Return (x, y) of the center of cell containing provided text 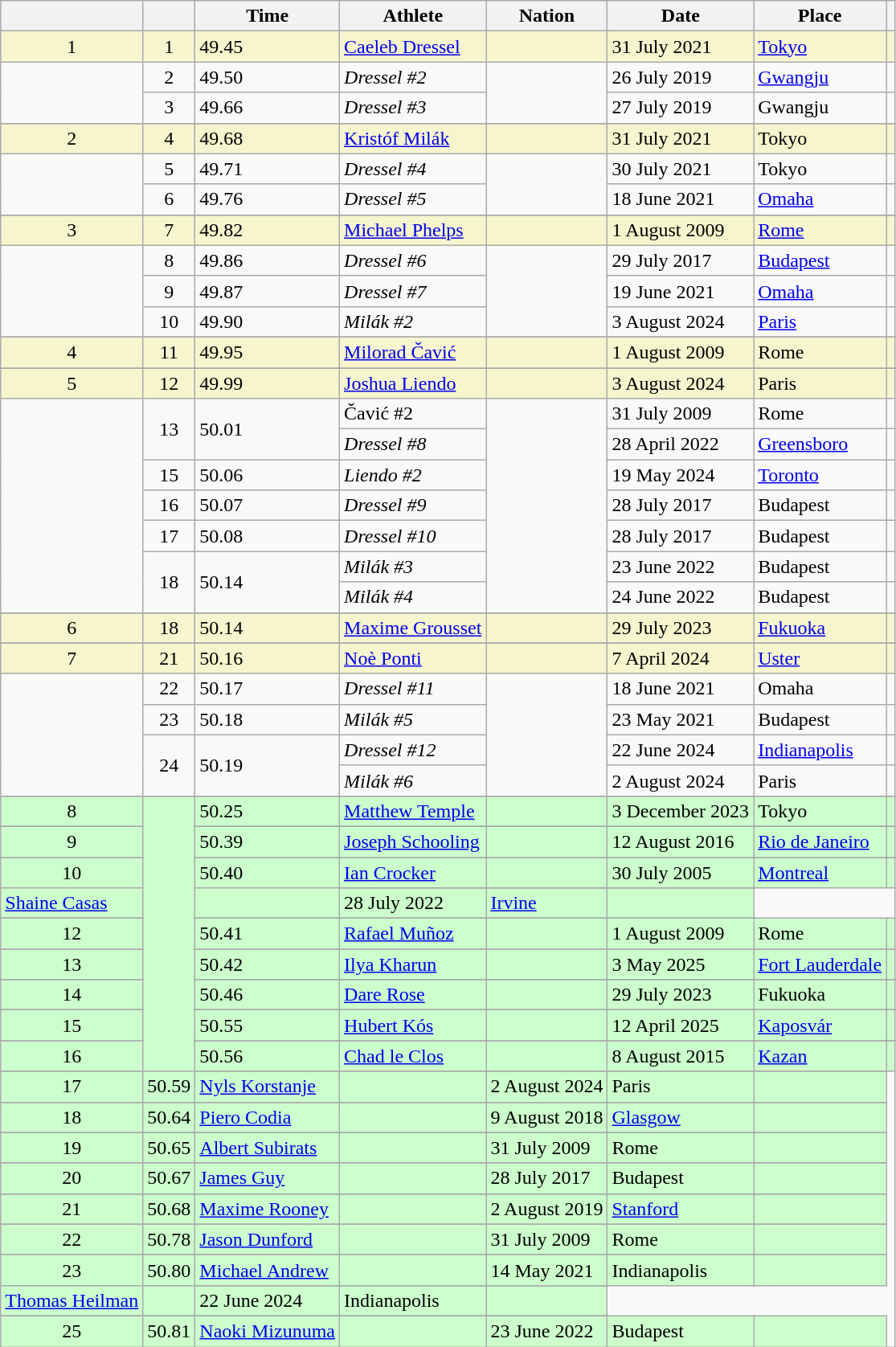
Liendo #2 (413, 475)
Albert Subirats (268, 1148)
Montreal (820, 872)
Place (820, 16)
49.68 (268, 138)
50.55 (268, 1026)
50.18 (268, 719)
Milák #3 (413, 567)
Milák #4 (413, 597)
Dressel #2 (413, 77)
Fort Lauderdale (820, 964)
Dressel #9 (413, 506)
26 July 2019 (681, 77)
12 August 2016 (681, 841)
29 July 2017 (681, 260)
28 July 2022 (413, 903)
Hubert Kós (413, 1026)
49.45 (268, 47)
8 August 2015 (681, 1056)
Rafael Muñoz (413, 934)
Glasgow (681, 1117)
50.65 (169, 1148)
Rio de Janeiro (820, 841)
14 May 2021 (546, 1270)
Toronto (820, 475)
50.81 (169, 1331)
27 July 2019 (681, 108)
50.42 (268, 964)
49.87 (268, 291)
9 August 2018 (546, 1117)
28 April 2022 (681, 444)
Naoki Mizunuma (268, 1331)
Maxime Grousset (413, 628)
Kazan (820, 1056)
Dressel #7 (413, 291)
50.07 (268, 506)
Jason Dunford (268, 1239)
50.40 (268, 872)
50.59 (169, 1087)
3 May 2025 (681, 964)
49.71 (268, 169)
Kaposvár (820, 1026)
Caeleb Dressel (413, 47)
Dressel #5 (413, 199)
30 July 2021 (681, 169)
James Guy (268, 1178)
Michael Phelps (413, 230)
Ian Crocker (413, 872)
19 (72, 1148)
Milák #2 (413, 321)
49.50 (268, 77)
Dare Rose (413, 995)
50.19 (268, 765)
23 May 2021 (681, 719)
50.68 (169, 1209)
19 May 2024 (681, 475)
49.99 (268, 383)
50.78 (169, 1239)
30 July 2005 (681, 872)
3 December 2023 (681, 811)
24 June 2022 (681, 597)
7 April 2024 (681, 658)
Dressel #4 (413, 169)
50.06 (268, 475)
25 (72, 1331)
Piero Codia (268, 1117)
Milák #6 (413, 780)
50.25 (268, 811)
20 (72, 1178)
50.17 (268, 689)
Milák #5 (413, 719)
Date (681, 16)
50.64 (169, 1117)
49.76 (268, 199)
Kristóf Milák (413, 138)
Joseph Schooling (413, 841)
Nyls Korstanje (268, 1087)
2 August 2019 (546, 1209)
50.46 (268, 995)
49.86 (268, 260)
Chad le Clos (413, 1056)
49.82 (268, 230)
Ilya Kharun (413, 964)
Time (268, 16)
19 June 2021 (681, 291)
50.56 (268, 1056)
11 (169, 352)
50.39 (268, 841)
14 (72, 995)
Milorad Čavić (413, 352)
49.95 (268, 352)
Dressel #8 (413, 444)
50.41 (268, 934)
Maxime Rooney (268, 1209)
Stanford (681, 1209)
Thomas Heilman (72, 1300)
50.16 (268, 658)
50.08 (268, 536)
Čavić #2 (413, 414)
50.01 (268, 429)
50.80 (169, 1270)
Noè Ponti (413, 658)
Dressel #12 (413, 750)
Greensboro (820, 444)
24 (169, 765)
50.67 (169, 1178)
Dressel #3 (413, 108)
Michael Andrew (268, 1270)
Uster (820, 658)
Nation (546, 16)
49.66 (268, 108)
Joshua Liendo (413, 383)
Dressel #11 (413, 689)
Irvine (546, 903)
Dressel #6 (413, 260)
Shaine Casas (72, 903)
Athlete (413, 16)
49.90 (268, 321)
12 April 2025 (681, 1026)
Matthew Temple (413, 811)
Dressel #10 (413, 536)
